Provide the (x, y) coordinate of the cell's center where the given text is located.  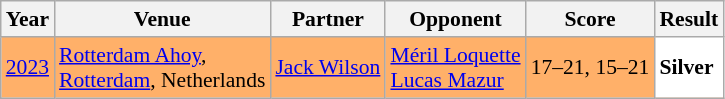
Result (688, 19)
Partner (328, 19)
Méril Loquette Lucas Mazur (455, 68)
Opponent (455, 19)
Silver (688, 68)
2023 (28, 68)
Year (28, 19)
Jack Wilson (328, 68)
Score (590, 19)
Venue (162, 19)
Rotterdam Ahoy,Rotterdam, Netherlands (162, 68)
17–21, 15–21 (590, 68)
